From the cell containing the given text, extract its center point as (x, y) coordinate. 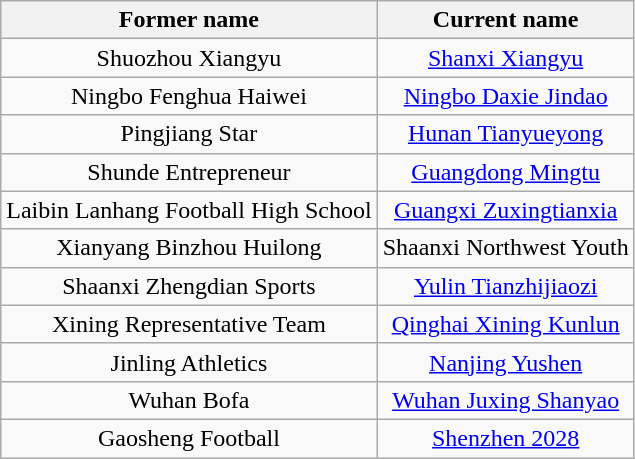
Wuhan Bofa (189, 400)
Pingjiang Star (189, 134)
Qinghai Xining Kunlun (506, 324)
Gaosheng Football (189, 438)
Shaanxi Northwest Youth (506, 248)
Yulin Tianzhijiaozi (506, 286)
Nanjing Yushen (506, 362)
Current name (506, 20)
Ningbo Fenghua Haiwei (189, 96)
Guangdong Mingtu (506, 172)
Shunde Entrepreneur (189, 172)
Shanxi Xiangyu (506, 58)
Shaanxi Zhengdian Sports (189, 286)
Wuhan Juxing Shanyao (506, 400)
Xining Representative Team (189, 324)
Jinling Athletics (189, 362)
Laibin Lanhang Football High School (189, 210)
Guangxi Zuxingtianxia (506, 210)
Xianyang Binzhou Huilong (189, 248)
Former name (189, 20)
Ningbo Daxie Jindao (506, 96)
Hunan Tianyueyong (506, 134)
Shuozhou Xiangyu (189, 58)
Shenzhen 2028 (506, 438)
